Scan for the cell matching the given text and deliver its [X, Y] coordinate at center. 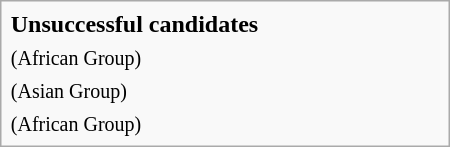
Unsuccessful candidates [224, 24]
(Asian Group) [224, 90]
